Determine the (X, Y) coordinate at the center of the cell enclosing the given text.  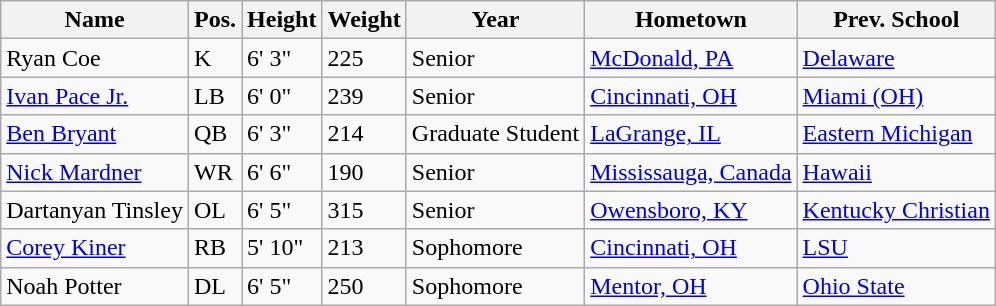
Hawaii (896, 172)
Height (282, 20)
Ben Bryant (95, 134)
315 (364, 210)
6' 6" (282, 172)
214 (364, 134)
DL (214, 286)
OL (214, 210)
Prev. School (896, 20)
Kentucky Christian (896, 210)
Ryan Coe (95, 58)
QB (214, 134)
Name (95, 20)
LaGrange, IL (691, 134)
250 (364, 286)
LSU (896, 248)
Dartanyan Tinsley (95, 210)
Hometown (691, 20)
RB (214, 248)
225 (364, 58)
Corey Kiner (95, 248)
239 (364, 96)
Year (495, 20)
213 (364, 248)
6' 0" (282, 96)
Pos. (214, 20)
Noah Potter (95, 286)
Owensboro, KY (691, 210)
Mentor, OH (691, 286)
Mississauga, Canada (691, 172)
190 (364, 172)
Miami (OH) (896, 96)
Graduate Student (495, 134)
LB (214, 96)
Nick Mardner (95, 172)
K (214, 58)
McDonald, PA (691, 58)
Weight (364, 20)
Eastern Michigan (896, 134)
WR (214, 172)
Ohio State (896, 286)
5' 10" (282, 248)
Ivan Pace Jr. (95, 96)
Delaware (896, 58)
